Pinpoint the cell where the given text exists, returning its [X, Y] midpoint coordinate. 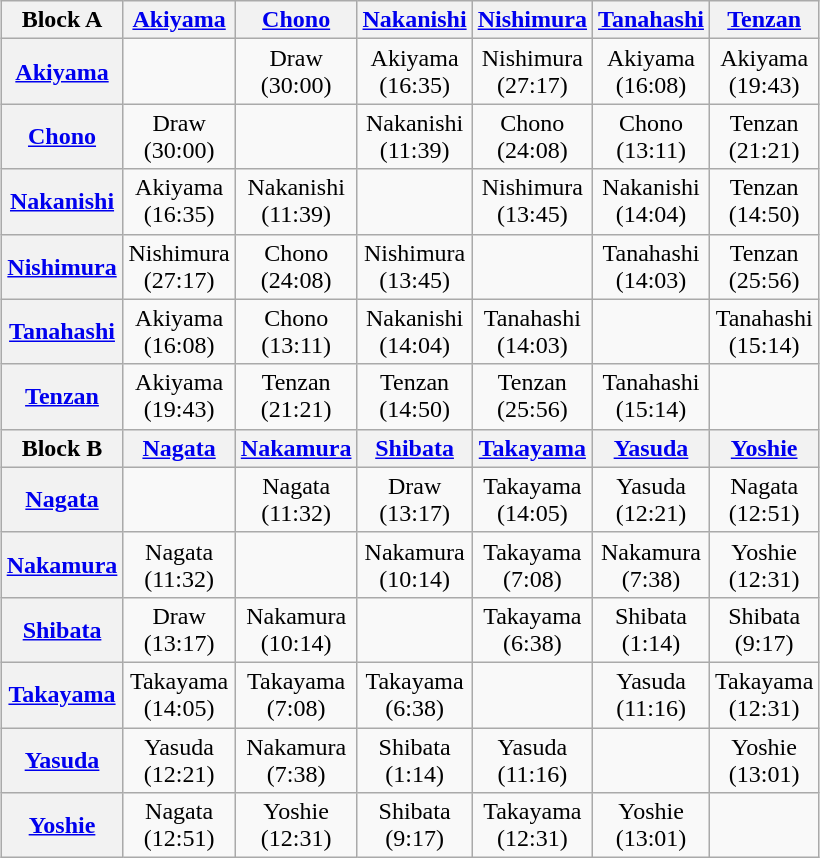
Block B [62, 448]
Block A [62, 20]
